Scan for the cell matching the given text and deliver its [x, y] coordinate at center. 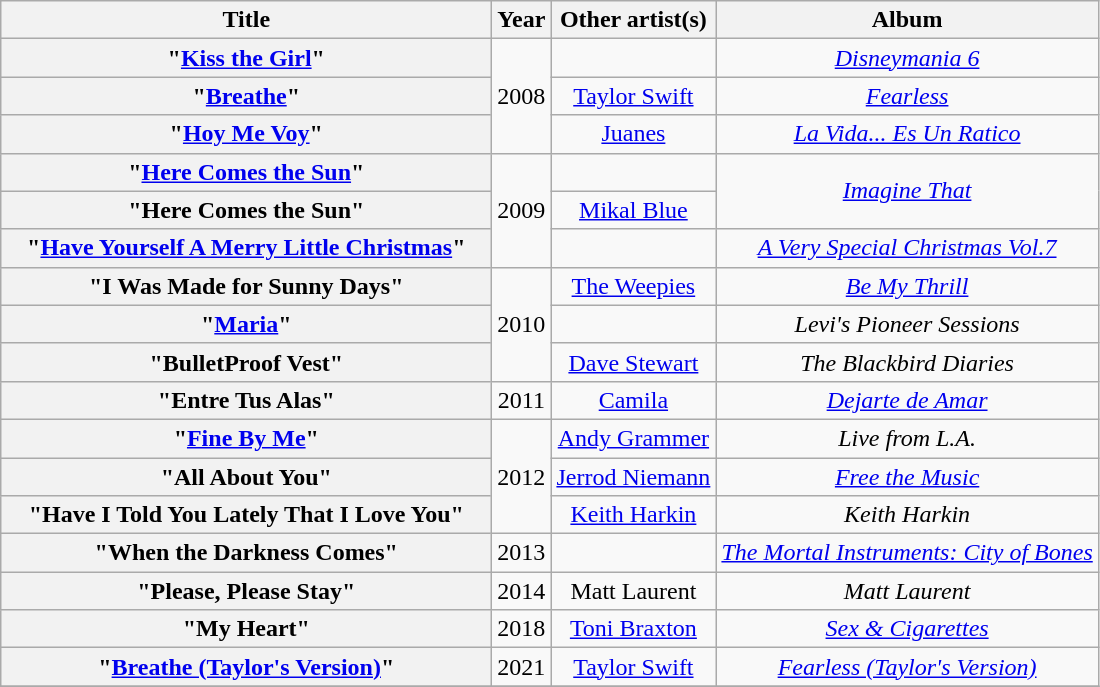
"Fine By Me" [246, 438]
Andy Grammer [634, 438]
"All About You" [246, 477]
2012 [522, 476]
Year [522, 20]
The Weepies [634, 286]
Mikal Blue [634, 210]
The Mortal Instruments: City of Bones [907, 553]
2011 [522, 400]
Fearless (Taylor's Version) [907, 667]
Imagine That [907, 191]
2010 [522, 324]
"Breathe" [246, 96]
Free the Music [907, 477]
The Blackbird Diaries [907, 362]
Album [907, 20]
Dave Stewart [634, 362]
2008 [522, 96]
"Kiss the Girl" [246, 58]
La Vida... Es Un Ratico [907, 134]
Jerrod Niemann [634, 477]
Title [246, 20]
Fearless [907, 96]
"Have I Told You Lately That I Love You" [246, 515]
Other artist(s) [634, 20]
Camila [634, 400]
"Breathe (Taylor's Version)" [246, 667]
Levi's Pioneer Sessions [907, 324]
"When the Darkness Comes" [246, 553]
2013 [522, 553]
A Very Special Christmas Vol.7 [907, 248]
Be My Thrill [907, 286]
"Maria" [246, 324]
Juanes [634, 134]
2014 [522, 591]
2018 [522, 629]
"Have Yourself A Merry Little Christmas" [246, 248]
Sex & Cigarettes [907, 629]
Disneymania 6 [907, 58]
"I Was Made for Sunny Days" [246, 286]
"BulletProof Vest" [246, 362]
Live from L.A. [907, 438]
"Entre Tus Alas" [246, 400]
Toni Braxton [634, 629]
2009 [522, 210]
"Please, Please Stay" [246, 591]
2021 [522, 667]
Dejarte de Amar [907, 400]
"Hoy Me Voy" [246, 134]
"My Heart" [246, 629]
